Identify which cell holds the provided text, then report its (X, Y) central coordinate. 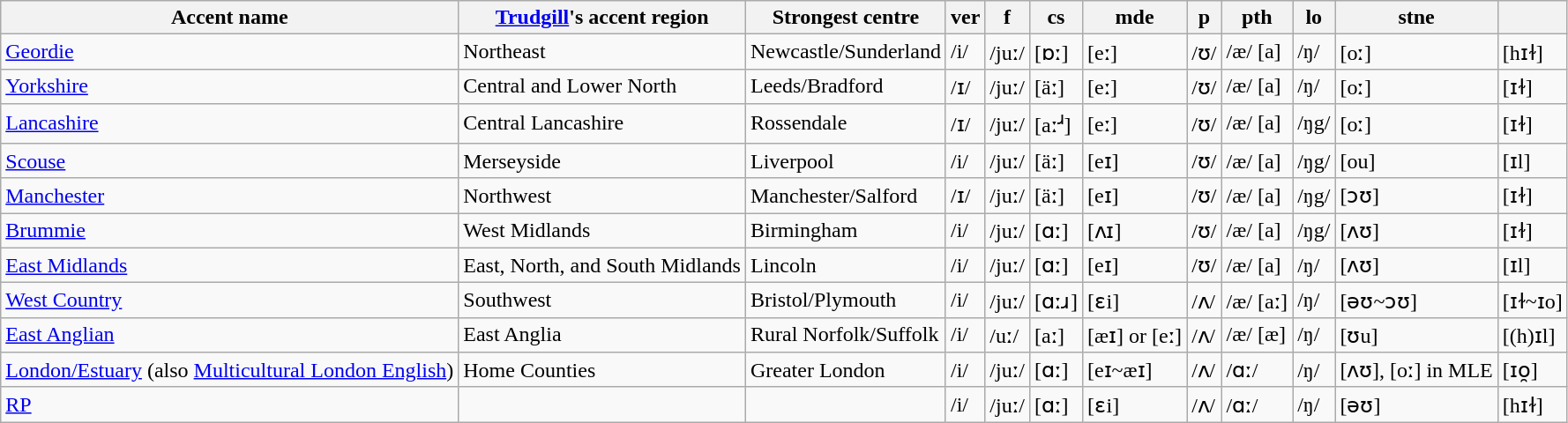
East, North, and South Midlands (602, 265)
East Anglian (229, 335)
Manchester (229, 196)
stne (1416, 18)
[aːɹ] (1056, 123)
East Midlands (229, 265)
Home Counties (602, 370)
Rural Norfolk/Suffolk (845, 335)
[əʊ] (1416, 404)
Southwest (602, 301)
[eɪ~æɪ] (1134, 370)
Manchester/Salford (845, 196)
[(h)ɪl] (1533, 335)
London/Estuary (also Multicultural London English) (229, 370)
Brummie (229, 231)
Geordie (229, 52)
pth (1258, 18)
Yorkshire (229, 86)
cs (1056, 18)
[ɒː] (1056, 52)
RP (229, 404)
Scouse (229, 160)
[ou] (1416, 160)
Accent name (229, 18)
Liverpool (845, 160)
Leeds/Bradford (845, 86)
[ɔʊ] (1416, 196)
Central Lancashire (602, 123)
[ɪo̯] (1533, 370)
ver (965, 18)
/uː/ (1007, 335)
[ɑːɹ] (1056, 301)
[ʌʊ], [oː] in MLE (1416, 370)
Lincoln (845, 265)
Northeast (602, 52)
f (1007, 18)
lo (1314, 18)
mde (1134, 18)
Central and Lower North (602, 86)
/æ/ [æ] (1258, 335)
[ʊu] (1416, 335)
[æɪ] or [eː] (1134, 335)
[ɪɫ~ɪo] (1533, 301)
[ʌɪ] (1134, 231)
East Anglia (602, 335)
Newcastle/Sunderland (845, 52)
Trudgill's accent region (602, 18)
p (1205, 18)
Greater London (845, 370)
/æ/ [aː] (1258, 301)
Lancashire (229, 123)
[aː] (1056, 335)
[əʊ~ɔʊ] (1416, 301)
Northwest (602, 196)
West Midlands (602, 231)
Birmingham (845, 231)
Strongest centre (845, 18)
Bristol/Plymouth (845, 301)
Merseyside (602, 160)
Rossendale (845, 123)
West Country (229, 301)
